For the text-containing cell, return its midpoint in (X, Y) coordinate format. 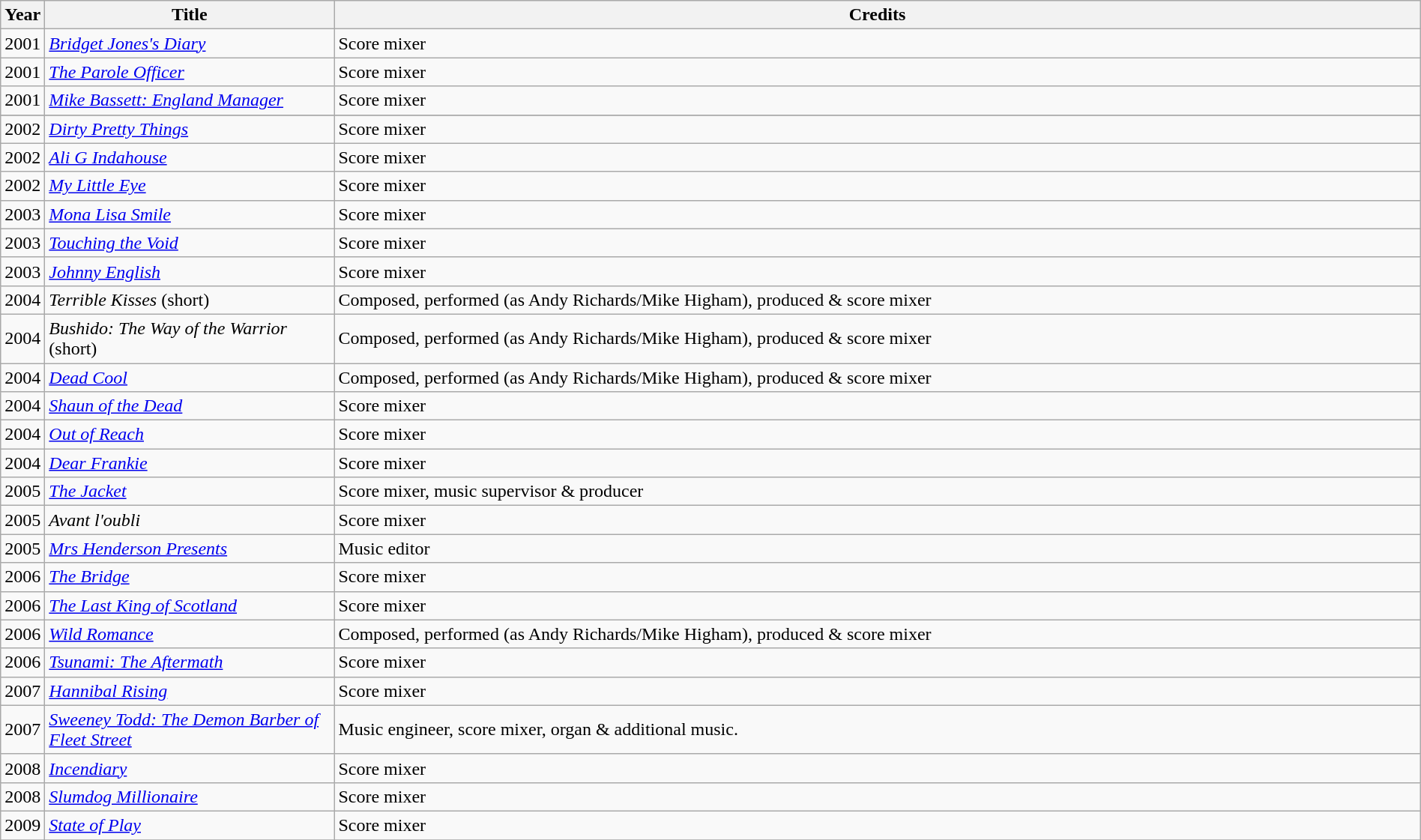
Mona Lisa Smile (190, 214)
Hannibal Rising (190, 691)
Shaun of the Dead (190, 406)
State of Play (190, 825)
Johnny English (190, 271)
Out of Reach (190, 435)
Music engineer, score mixer, organ & additional music. (877, 730)
The Parole Officer (190, 72)
Incendiary (190, 768)
Dear Frankie (190, 463)
Credits (877, 15)
Touching the Void (190, 243)
Year (22, 15)
The Bridge (190, 577)
Dead Cool (190, 377)
Mrs Henderson Presents (190, 549)
Wild Romance (190, 634)
Terrible Kisses (short) (190, 300)
2009 (22, 825)
My Little Eye (190, 186)
Sweeney Todd: The Demon Barber of Fleet Street (190, 730)
Score mixer, music supervisor & producer (877, 492)
The Last King of Scotland (190, 605)
Bushido: The Way of the Warrior (short) (190, 339)
Mike Bassett: England Manager (190, 100)
Dirty Pretty Things (190, 129)
Tsunami: The Aftermath (190, 662)
The Jacket (190, 492)
Ali G Indahouse (190, 157)
Avant l'oubli (190, 520)
Slumdog Millionaire (190, 797)
Music editor (877, 549)
Bridget Jones's Diary (190, 43)
Title (190, 15)
